Determine the [X, Y] coordinate at the center of the cell enclosing the given text.  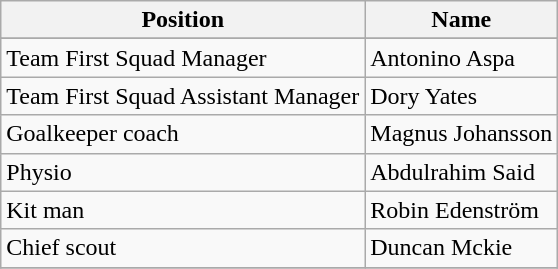
Physio [183, 172]
Dory Yates [462, 96]
Team First Squad Assistant Manager [183, 96]
Position [183, 20]
Magnus Johansson [462, 134]
Abdulrahim Said [462, 172]
Robin Edenström [462, 210]
Duncan Mckie [462, 248]
Antonino Aspa [462, 58]
Name [462, 20]
Kit man [183, 210]
Chief scout [183, 248]
Goalkeeper coach [183, 134]
Team First Squad Manager [183, 58]
